Output the (x, y) coordinate of the center of the cell containing the given text.  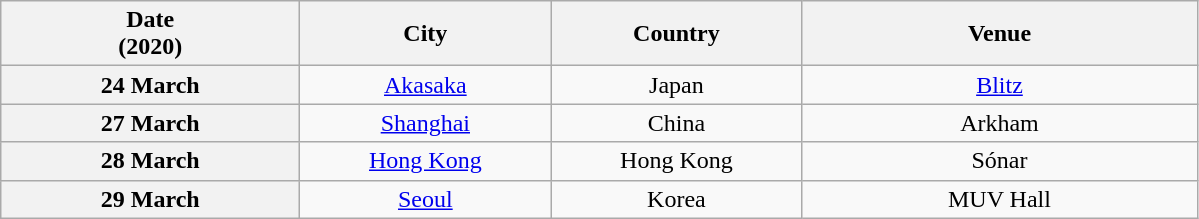
Akasaka (426, 85)
Seoul (426, 199)
27 March (150, 123)
Arkham (1000, 123)
Shanghai (426, 123)
Blitz (1000, 85)
28 March (150, 161)
29 March (150, 199)
Venue (1000, 34)
Country (676, 34)
Sónar (1000, 161)
Date(2020) (150, 34)
24 March (150, 85)
City (426, 34)
Japan (676, 85)
China (676, 123)
Korea (676, 199)
MUV Hall (1000, 199)
